Locate the cell with the specified text and output its (x, y) center coordinate. 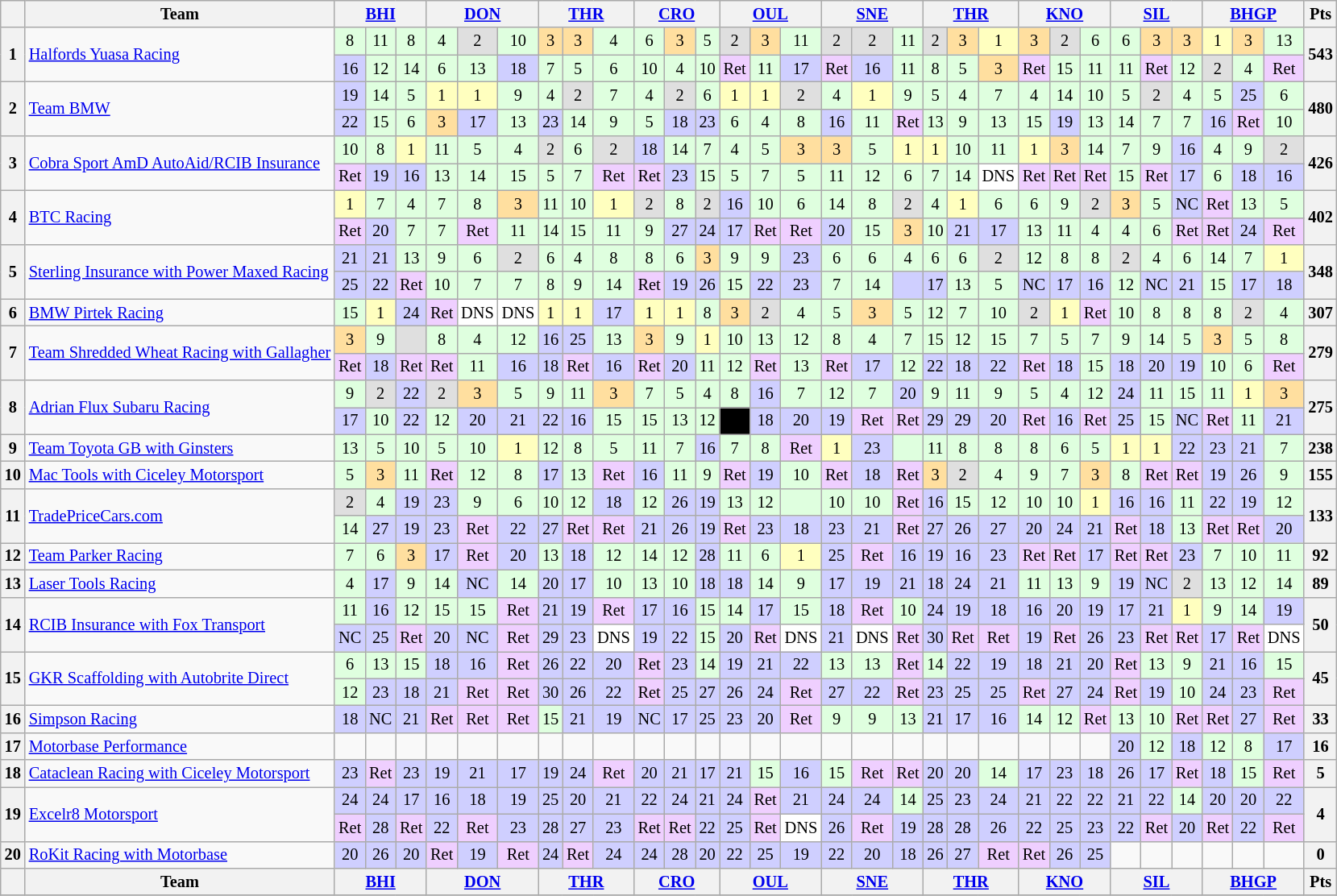
Cataclean Racing with Ciceley Motorsport (180, 774)
426 (1320, 163)
Laser Tools Racing (180, 583)
33 (1320, 719)
275 (1320, 408)
Halfords Yuasa Racing (180, 55)
543 (1320, 55)
Simpson Racing (180, 719)
BMW Pirtek Racing (180, 313)
307 (1320, 313)
155 (1320, 475)
RoKit Racing with Motorbase (180, 855)
Sterling Insurance with Power Maxed Racing (180, 271)
348 (1320, 271)
GKR Scaffolding with Autobrite Direct (180, 678)
402 (1320, 218)
Motorbase Performance (180, 746)
TradePriceCars.com (180, 516)
RCIB Insurance with Fox Transport (180, 624)
50 (1320, 624)
Team Parker Racing (180, 556)
89 (1320, 583)
92 (1320, 556)
Team Shredded Wheat Racing with Gallagher (180, 353)
Cobra Sport AmD AutoAid/RCIB Insurance (180, 163)
133 (1320, 516)
Adrian Flux Subaru Racing (180, 408)
480 (1320, 108)
BTC Racing (180, 218)
Team BMW (180, 108)
279 (1320, 353)
238 (1320, 448)
Excelr8 Motorsport (180, 814)
Team Toyota GB with Ginsters (180, 448)
45 (1320, 678)
Mac Tools with Ciceley Motorsport (180, 475)
0 (1320, 855)
